Return the (X, Y) coordinate for the center point of the cell that contains the specified text.  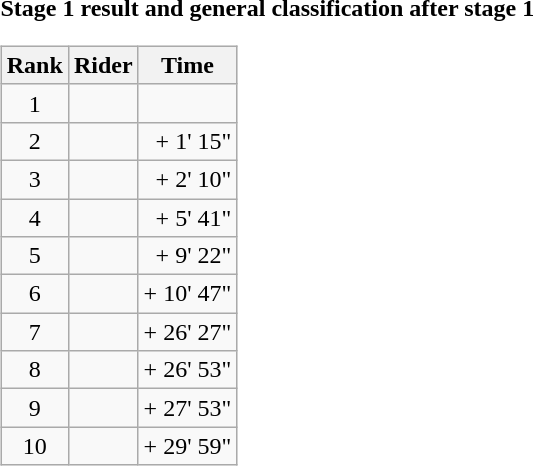
3 (34, 179)
+ 1' 15" (188, 141)
10 (34, 446)
Rider (103, 65)
8 (34, 370)
+ 5' 41" (188, 217)
+ 27' 53" (188, 408)
4 (34, 217)
5 (34, 256)
+ 9' 22" (188, 256)
6 (34, 294)
+ 29' 59" (188, 446)
2 (34, 141)
+ 10' 47" (188, 294)
Rank (34, 65)
+ 26' 27" (188, 332)
1 (34, 103)
+ 26' 53" (188, 370)
9 (34, 408)
7 (34, 332)
Time (188, 65)
+ 2' 10" (188, 179)
